Find where the given text appears and provide that cell's center as [X, Y] coordinate. 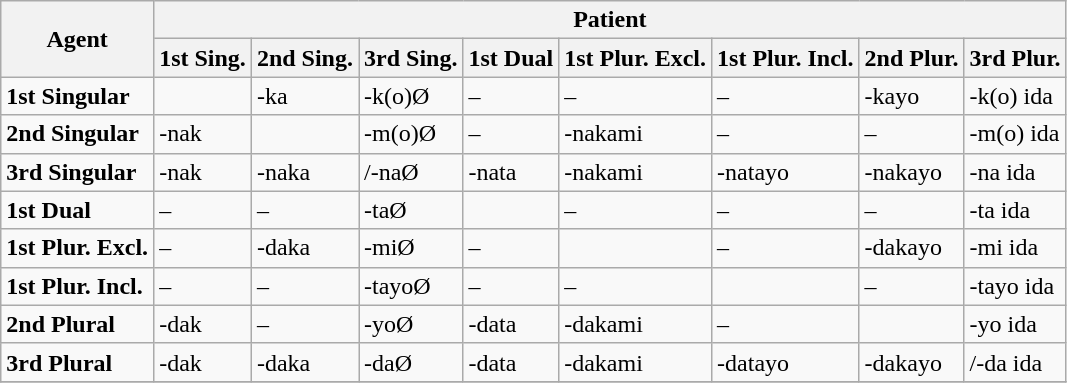
-taØ [410, 210]
Agent [78, 39]
/-naØ [410, 172]
-yoØ [410, 324]
Patient [610, 20]
3rd Plur. [1015, 58]
-tayo ida [1015, 286]
-m(o)Ø [410, 134]
2nd Singular [78, 134]
-yo ida [1015, 324]
-k(o) ida [1015, 96]
-m(o) ida [1015, 134]
-ka [304, 96]
1st Singular [78, 96]
-naka [304, 172]
-nata [511, 172]
1st Sing. [203, 58]
3rd Plural [78, 362]
-daØ [410, 362]
3rd Sing. [410, 58]
-kayo [912, 96]
-ta ida [1015, 210]
-tayoØ [410, 286]
-mi ida [1015, 248]
/-da ida [1015, 362]
-na ida [1015, 172]
-datayo [786, 362]
3rd Singular [78, 172]
-natayo [786, 172]
-miØ [410, 248]
-k(o)Ø [410, 96]
-nakayo [912, 172]
2nd Sing. [304, 58]
2nd Plural [78, 324]
2nd Plur. [912, 58]
